Capture the cell that displays the provided text and extract its (X, Y) central coordinate. 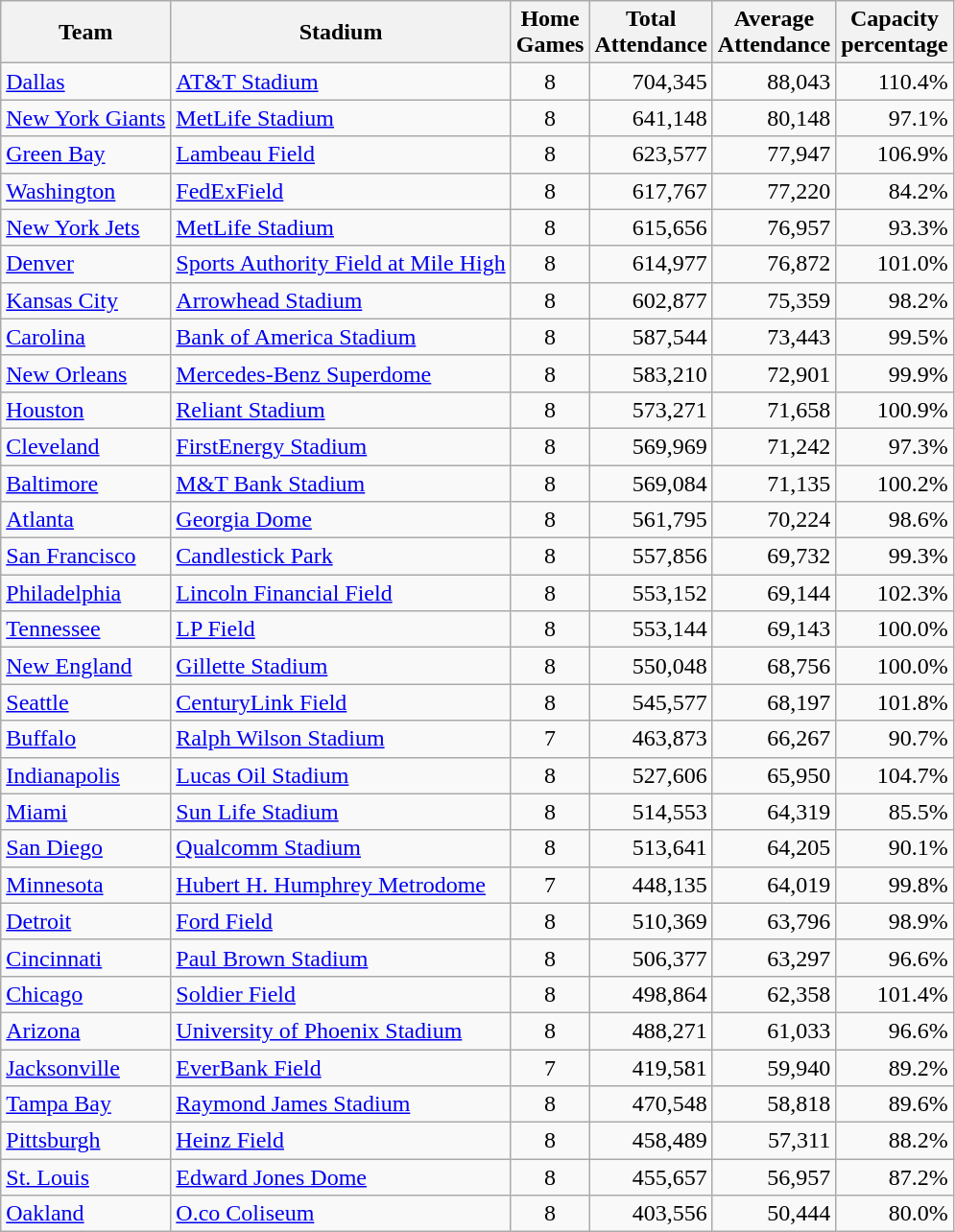
Lambeau Field (341, 154)
90.7% (895, 739)
77,220 (774, 191)
Reliant Stadium (341, 410)
403,556 (651, 1214)
Ralph Wilson Stadium (341, 739)
72,901 (774, 373)
75,359 (774, 300)
Paul Brown Stadium (341, 958)
Tennessee (86, 629)
68,197 (774, 702)
Lincoln Financial Field (341, 593)
90.1% (895, 848)
Houston (86, 410)
614,977 (651, 264)
Georgia Dome (341, 520)
Green Bay (86, 154)
68,756 (774, 666)
88.2% (895, 1141)
514,553 (651, 812)
76,872 (774, 264)
71,242 (774, 446)
73,443 (774, 337)
St. Louis (86, 1177)
488,271 (651, 1031)
FirstEnergy Stadium (341, 446)
615,656 (651, 227)
59,940 (774, 1068)
513,641 (651, 848)
470,548 (651, 1104)
71,135 (774, 483)
617,767 (651, 191)
98.9% (895, 921)
AverageAttendance (774, 33)
57,311 (774, 1141)
64,319 (774, 812)
Gillette Stadium (341, 666)
97.1% (895, 118)
Arizona (86, 1031)
Carolina (86, 337)
76,957 (774, 227)
Raymond James Stadium (341, 1104)
Stadium (341, 33)
Philadelphia (86, 593)
Chicago (86, 994)
Seattle (86, 702)
Arrowhead Stadium (341, 300)
Denver (86, 264)
88,043 (774, 82)
TotalAttendance (651, 33)
561,795 (651, 520)
101.8% (895, 702)
San Diego (86, 848)
623,577 (651, 154)
69,732 (774, 557)
Oakland (86, 1214)
M&T Bank Stadium (341, 483)
102.3% (895, 593)
New Orleans (86, 373)
80,148 (774, 118)
569,969 (651, 446)
New York Jets (86, 227)
Miami (86, 812)
Sports Authority Field at Mile High (341, 264)
99.3% (895, 557)
704,345 (651, 82)
506,377 (651, 958)
Dallas (86, 82)
Qualcomm Stadium (341, 848)
Buffalo (86, 739)
Capacity percentage (895, 33)
64,205 (774, 848)
527,606 (651, 775)
106.9% (895, 154)
553,152 (651, 593)
Bank of America Stadium (341, 337)
101.4% (895, 994)
Edward Jones Dome (341, 1177)
84.2% (895, 191)
89.2% (895, 1068)
550,048 (651, 666)
463,873 (651, 739)
Cincinnati (86, 958)
87.2% (895, 1177)
EverBank Field (341, 1068)
93.3% (895, 227)
Candlestick Park (341, 557)
100.2% (895, 483)
71,658 (774, 410)
Mercedes-Benz Superdome (341, 373)
56,957 (774, 1177)
LP Field (341, 629)
Washington (86, 191)
85.5% (895, 812)
Cleveland (86, 446)
New England (86, 666)
587,544 (651, 337)
89.6% (895, 1104)
553,144 (651, 629)
101.0% (895, 264)
448,135 (651, 885)
62,358 (774, 994)
98.6% (895, 520)
455,657 (651, 1177)
Kansas City (86, 300)
104.7% (895, 775)
110.4% (895, 82)
CenturyLink Field (341, 702)
97.3% (895, 446)
557,856 (651, 557)
64,019 (774, 885)
Sun Life Stadium (341, 812)
Indianapolis (86, 775)
San Francisco (86, 557)
458,489 (651, 1141)
99.9% (895, 373)
Soldier Field (341, 994)
63,297 (774, 958)
FedExField (341, 191)
Team (86, 33)
HomeGames (550, 33)
99.5% (895, 337)
498,864 (651, 994)
Baltimore (86, 483)
573,271 (651, 410)
99.8% (895, 885)
65,950 (774, 775)
100.9% (895, 410)
Atlanta (86, 520)
Hubert H. Humphrey Metrodome (341, 885)
University of Phoenix Stadium (341, 1031)
602,877 (651, 300)
98.2% (895, 300)
80.0% (895, 1214)
583,210 (651, 373)
510,369 (651, 921)
641,148 (651, 118)
66,267 (774, 739)
Jacksonville (86, 1068)
Tampa Bay (86, 1104)
61,033 (774, 1031)
New York Giants (86, 118)
Pittsburgh (86, 1141)
Ford Field (341, 921)
77,947 (774, 154)
O.co Coliseum (341, 1214)
Detroit (86, 921)
Minnesota (86, 885)
69,143 (774, 629)
Lucas Oil Stadium (341, 775)
63,796 (774, 921)
AT&T Stadium (341, 82)
70,224 (774, 520)
569,084 (651, 483)
58,818 (774, 1104)
50,444 (774, 1214)
Heinz Field (341, 1141)
69,144 (774, 593)
419,581 (651, 1068)
545,577 (651, 702)
